Search for the cell housing the specified text and yield its (x, y) center coordinate. 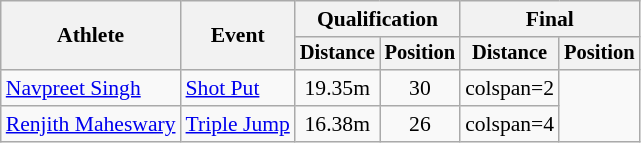
Qualification (378, 19)
colspan=4 (510, 124)
Triple Jump (238, 124)
16.38m (338, 124)
Shot Put (238, 88)
Final (550, 19)
26 (420, 124)
Event (238, 36)
Athlete (91, 36)
Renjith Maheswary (91, 124)
30 (420, 88)
19.35m (338, 88)
Navpreet Singh (91, 88)
colspan=2 (510, 88)
